From the cell containing the given text, extract its center point as [x, y] coordinate. 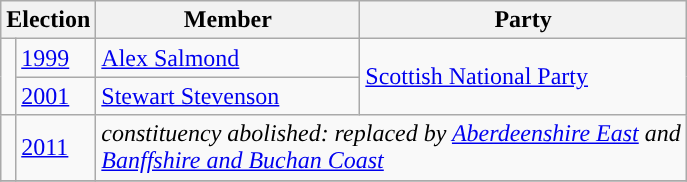
Election [48, 20]
constituency abolished: replaced by Aberdeenshire East andBanffshire and Buchan Coast [391, 148]
Alex Salmond [228, 58]
Stewart Stevenson [228, 96]
Member [228, 20]
1999 [56, 58]
Party [523, 20]
2001 [56, 96]
2011 [56, 148]
Scottish National Party [523, 77]
